Locate the cell with the specified text and output its [X, Y] center coordinate. 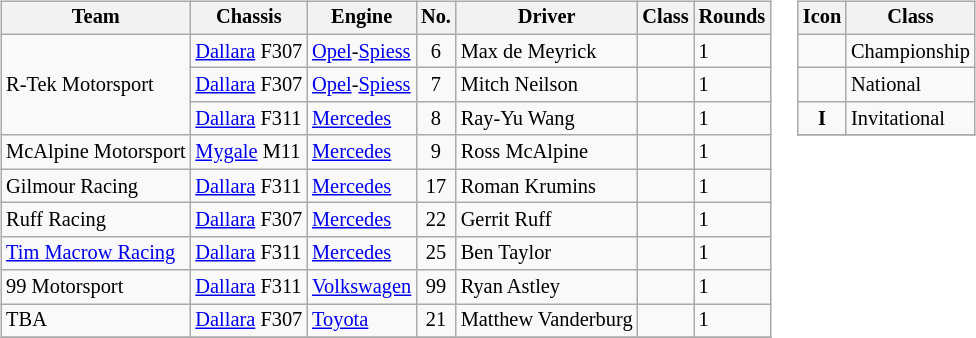
Toyota [362, 321]
Gerrit Ruff [547, 220]
22 [436, 220]
McAlpine Motorsport [96, 152]
Roman Krumins [547, 186]
9 [436, 152]
Ross McAlpine [547, 152]
Rounds [732, 18]
Ben Taylor [547, 253]
Team [96, 18]
Mygale M11 [248, 152]
Ryan Astley [547, 287]
7 [436, 85]
R-Tek Motorsport [96, 84]
8 [436, 119]
I [822, 119]
Ruff Racing [96, 220]
21 [436, 321]
99 [436, 287]
TBA [96, 321]
Tim Macrow Racing [96, 253]
No. [436, 18]
6 [436, 51]
Ray-Yu Wang [547, 119]
17 [436, 186]
99 Motorsport [96, 287]
Driver [547, 18]
25 [436, 253]
Icon [822, 18]
Championship [910, 51]
Mitch Neilson [547, 85]
Matthew Vanderburg [547, 321]
Chassis [248, 18]
National [910, 85]
Engine [362, 18]
Invitational [910, 119]
Gilmour Racing [96, 186]
Max de Meyrick [547, 51]
Volkswagen [362, 287]
